For the text-containing cell, return its midpoint in (X, Y) coordinate format. 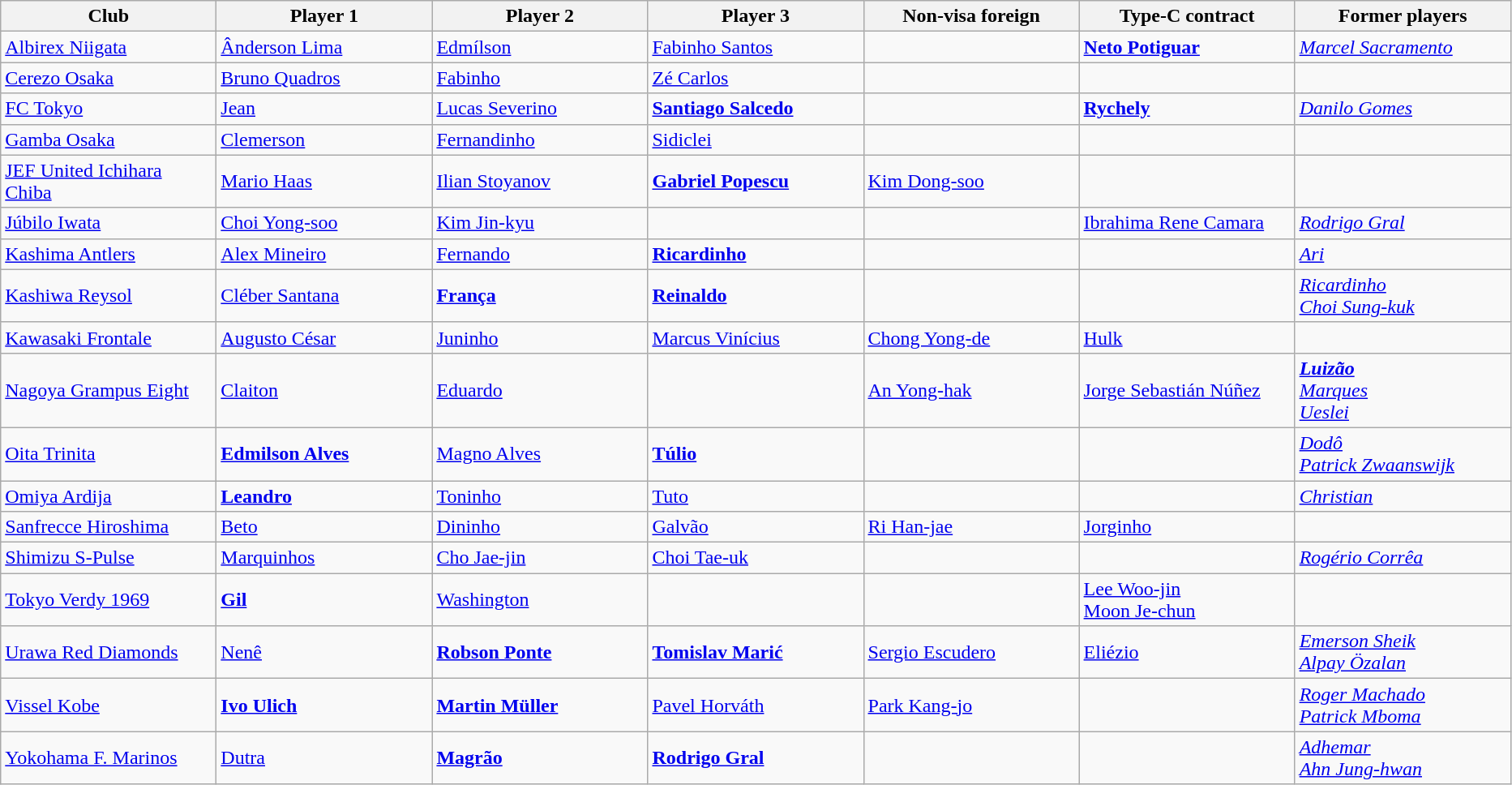
Kashiwa Reysol (109, 295)
Omiya Ardija (109, 495)
Lucas Severino (540, 109)
Beto (324, 527)
Marcus Vinícius (756, 337)
Ibrahima Rene Camara (1187, 223)
Washington (540, 600)
Kim Dong-soo (971, 182)
Galvão (756, 527)
Jean (324, 109)
JEF United Ichihara Chiba (109, 182)
Kawasaki Frontale (109, 337)
Type-C contract (1187, 16)
Dodô Patrick Zwaanswijk (1403, 454)
França (540, 295)
Toninho (540, 495)
Nenê (324, 652)
Marquinhos (324, 558)
Leandro (324, 495)
Fernando (540, 254)
Bruno Quadros (324, 78)
Sidiclei (756, 139)
Sanfrecce Hiroshima (109, 527)
Cerezo Osaka (109, 78)
Tokyo Verdy 1969 (109, 600)
Augusto César (324, 337)
Edmilson Alves (324, 454)
Kashima Antlers (109, 254)
Edmílson (540, 47)
Cléber Santana (324, 295)
Claiton (324, 390)
Magno Alves (540, 454)
Ivo Ulich (324, 706)
Fabinho Santos (756, 47)
Zé Carlos (756, 78)
Park Kang-jo (971, 706)
Christian (1403, 495)
FC Tokyo (109, 109)
Hulk (1187, 337)
Yokohama F. Marinos (109, 757)
Choi Yong-soo (324, 223)
Ânderson Lima (324, 47)
Club (109, 16)
Sergio Escudero (971, 652)
Ilian Stoyanov (540, 182)
Roger Machado Patrick Mboma (1403, 706)
Tuto (756, 495)
Eliézio (1187, 652)
Kim Jin-kyu (540, 223)
Reinaldo (756, 295)
Júbilo Iwata (109, 223)
Jorginho (1187, 527)
Dutra (324, 757)
Cho Jae-jin (540, 558)
Tomislav Marić (756, 652)
Pavel Horváth (756, 706)
Non-visa foreign (971, 16)
Gabriel Popescu (756, 182)
Emerson Sheik Alpay Özalan (1403, 652)
Mario Haas (324, 182)
Player 2 (540, 16)
Nagoya Grampus Eight (109, 390)
Danilo Gomes (1403, 109)
Albirex Niigata (109, 47)
Vissel Kobe (109, 706)
Clemerson (324, 139)
Player 1 (324, 16)
Oita Trinita (109, 454)
Rychely (1187, 109)
Jorge Sebastián Núñez (1187, 390)
Robson Ponte (540, 652)
Ricardinho (756, 254)
Santiago Salcedo (756, 109)
Chong Yong-de (971, 337)
Magrão (540, 757)
Túlio (756, 454)
An Yong-hak (971, 390)
Alex Mineiro (324, 254)
Marcel Sacramento (1403, 47)
Luizão Marques Ueslei (1403, 390)
Gil (324, 600)
Juninho (540, 337)
Lee Woo-jin Moon Je-chun (1187, 600)
Former players (1403, 16)
Ri Han-jae (971, 527)
Ari (1403, 254)
Fernandinho (540, 139)
Choi Tae-uk (756, 558)
Dininho (540, 527)
Fabinho (540, 78)
Eduardo (540, 390)
Ricardinho Choi Sung-kuk (1403, 295)
Rogério Corrêa (1403, 558)
Neto Potiguar (1187, 47)
Urawa Red Diamonds (109, 652)
Martin Müller (540, 706)
Player 3 (756, 16)
Shimizu S-Pulse (109, 558)
Adhemar Ahn Jung-hwan (1403, 757)
Gamba Osaka (109, 139)
